Identify which cell holds the provided text, then report its (X, Y) central coordinate. 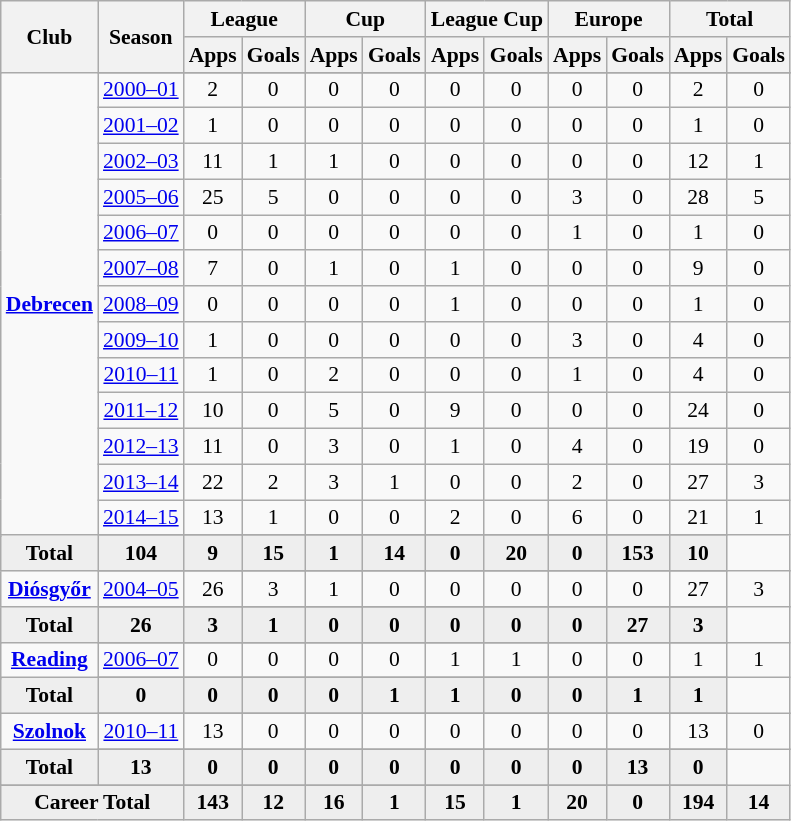
2007–08 (141, 269)
2013–14 (141, 482)
7 (213, 269)
2008–09 (141, 304)
Reading (50, 660)
2002–03 (141, 162)
Debrecen (50, 304)
Cup (366, 19)
194 (698, 803)
Europe (608, 19)
2012–13 (141, 447)
19 (698, 447)
Club (50, 36)
2005–06 (141, 197)
2001–02 (141, 126)
2009–10 (141, 340)
Career Total (92, 803)
2000–01 (141, 90)
24 (698, 411)
2011–12 (141, 411)
143 (213, 803)
28 (698, 197)
22 (213, 482)
153 (638, 554)
25 (213, 197)
6 (577, 518)
Szolnok (50, 732)
16 (334, 803)
2014–15 (141, 518)
League Cup (487, 19)
Season (141, 36)
League (244, 19)
Diósgyőr (50, 589)
104 (141, 554)
21 (698, 518)
2004–05 (141, 589)
